Return the [X, Y] coordinate for the center point of the cell that contains the specified text.  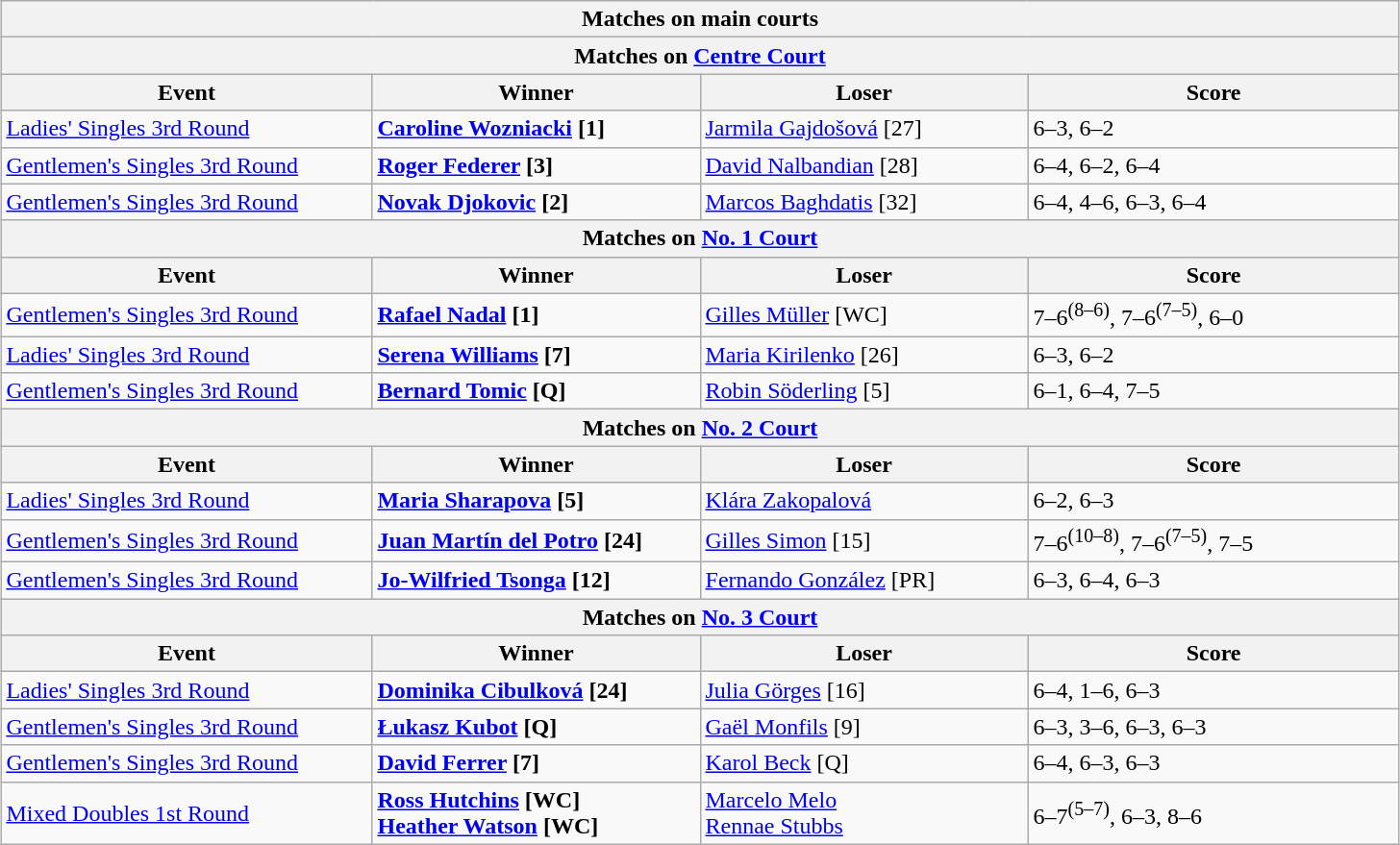
Maria Sharapova [5] [537, 501]
6–4, 6–3, 6–3 [1213, 763]
Matches on main courts [700, 19]
6–7(5–7), 6–3, 8–6 [1213, 813]
Rafael Nadal [1] [537, 315]
Fernando González [PR] [863, 581]
Mixed Doubles 1st Round [187, 813]
Novak Djokovic [2] [537, 202]
Klára Zakopalová [863, 501]
Maria Kirilenko [26] [863, 355]
Bernard Tomic [Q] [537, 391]
Gilles Müller [WC] [863, 315]
6–2, 6–3 [1213, 501]
6–4, 1–6, 6–3 [1213, 690]
Matches on No. 1 Court [700, 238]
David Ferrer [7] [537, 763]
Marcelo Melo Rennae Stubbs [863, 813]
6–3, 3–6, 6–3, 6–3 [1213, 727]
Matches on Centre Court [700, 56]
Ross Hutchins [WC] Heather Watson [WC] [537, 813]
Marcos Baghdatis [32] [863, 202]
David Nalbandian [28] [863, 165]
Dominika Cibulková [24] [537, 690]
Gilles Simon [15] [863, 540]
7–6(8–6), 7–6(7–5), 6–0 [1213, 315]
Serena Williams [7] [537, 355]
Robin Söderling [5] [863, 391]
Juan Martín del Potro [24] [537, 540]
6–4, 6–2, 6–4 [1213, 165]
7–6(10–8), 7–6(7–5), 7–5 [1213, 540]
Caroline Wozniacki [1] [537, 129]
Roger Federer [3] [537, 165]
Matches on No. 3 Court [700, 617]
Łukasz Kubot [Q] [537, 727]
Jo-Wilfried Tsonga [12] [537, 581]
Matches on No. 2 Court [700, 428]
Julia Görges [16] [863, 690]
Karol Beck [Q] [863, 763]
6–1, 6–4, 7–5 [1213, 391]
6–3, 6–4, 6–3 [1213, 581]
Gaël Monfils [9] [863, 727]
6–4, 4–6, 6–3, 6–4 [1213, 202]
Jarmila Gajdošová [27] [863, 129]
